Scan for the cell matching the given text and deliver its (x, y) coordinate at center. 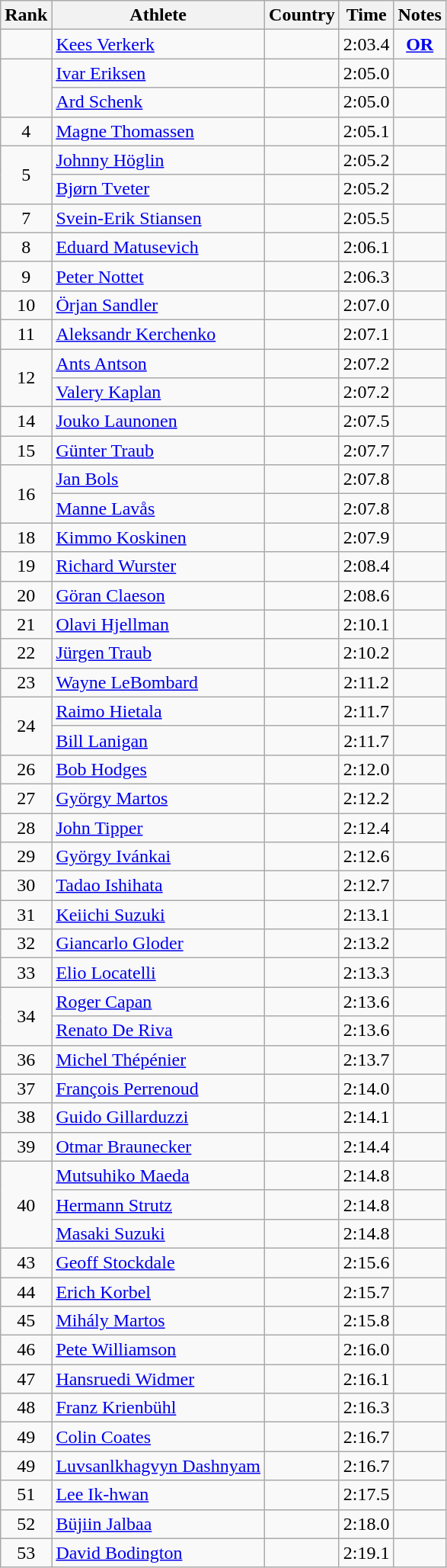
Luvsanlkhagvyn Dashnyam (158, 1466)
John Tipper (158, 827)
Svein-Erik Stiansen (158, 218)
2:12.0 (366, 769)
Günter Traub (158, 451)
OR (420, 44)
2:07.5 (366, 422)
Guido Gillarduzzi (158, 1117)
40 (26, 1204)
David Bodington (158, 1553)
Bjørn Tveter (158, 189)
2:14.1 (366, 1117)
2:15.7 (366, 1292)
52 (26, 1524)
2:06.1 (366, 247)
György Martos (158, 798)
28 (26, 827)
Tadao Ishihata (158, 886)
43 (26, 1262)
2:13.3 (366, 973)
Ard Schenk (158, 102)
2:06.3 (366, 276)
46 (26, 1350)
20 (26, 595)
51 (26, 1495)
Country (302, 15)
29 (26, 857)
Olavi Hjellman (158, 624)
Hansruedi Widmer (158, 1379)
2:08.6 (366, 595)
Valery Kaplan (158, 393)
5 (26, 175)
2:16.1 (366, 1379)
Ants Antson (158, 364)
12 (26, 378)
15 (26, 451)
9 (26, 276)
2:03.4 (366, 44)
2:07.1 (366, 334)
22 (26, 653)
2:13.7 (366, 1060)
Eduard Matusevich (158, 247)
8 (26, 247)
7 (26, 218)
23 (26, 682)
György Ivánkai (158, 857)
10 (26, 305)
Giancarlo Gloder (158, 944)
Time (366, 15)
44 (26, 1292)
Jouko Launonen (158, 422)
33 (26, 973)
36 (26, 1060)
2:11.2 (366, 682)
Kimmo Koskinen (158, 537)
Otmar Braunecker (158, 1146)
2:05.5 (366, 218)
2:15.8 (366, 1321)
2:16.0 (366, 1350)
Ivar Eriksen (158, 73)
2:12.4 (366, 827)
47 (26, 1379)
Rank (26, 15)
2:15.6 (366, 1262)
Hermann Strutz (158, 1204)
Richard Wurster (158, 566)
Manne Lavås (158, 508)
38 (26, 1117)
2:10.2 (366, 653)
19 (26, 566)
Colin Coates (158, 1437)
2:18.0 (366, 1524)
2:12.2 (366, 798)
Erich Korbel (158, 1292)
Raimo Hietala (158, 711)
Bob Hodges (158, 769)
16 (26, 494)
14 (26, 422)
Peter Nottet (158, 276)
Jan Bols (158, 479)
2:08.4 (366, 566)
39 (26, 1146)
18 (26, 537)
Michel Thépénier (158, 1060)
Franz Krienbühl (158, 1408)
Roger Capan (158, 1002)
2:13.2 (366, 944)
2:05.1 (366, 131)
Magne Thomassen (158, 131)
2:12.7 (366, 886)
2:07.0 (366, 305)
2:10.1 (366, 624)
Pete Williamson (158, 1350)
Notes (420, 15)
45 (26, 1321)
François Perrenoud (158, 1089)
Mutsuhiko Maeda (158, 1175)
Geoff Stockdale (158, 1262)
Wayne LeBombard (158, 682)
27 (26, 798)
2:14.0 (366, 1089)
31 (26, 915)
Aleksandr Kerchenko (158, 334)
2:12.6 (366, 857)
2:07.7 (366, 451)
Masaki Suzuki (158, 1233)
Elio Locatelli (158, 973)
Keiichi Suzuki (158, 915)
Jürgen Traub (158, 653)
21 (26, 624)
2:19.1 (366, 1553)
37 (26, 1089)
Göran Claeson (158, 595)
Lee Ik-hwan (158, 1495)
30 (26, 886)
32 (26, 944)
2:16.3 (366, 1408)
Büjiin Jalbaa (158, 1524)
4 (26, 131)
Mihály Martos (158, 1321)
Renato De Riva (158, 1031)
24 (26, 726)
26 (26, 769)
53 (26, 1553)
2:14.4 (366, 1146)
34 (26, 1016)
Johnny Höglin (158, 160)
2:07.9 (366, 537)
Athlete (158, 15)
2:13.1 (366, 915)
Bill Lanigan (158, 740)
Kees Verkerk (158, 44)
Örjan Sandler (158, 305)
11 (26, 334)
2:17.5 (366, 1495)
48 (26, 1408)
